From the cell containing the given text, extract its center point as [x, y] coordinate. 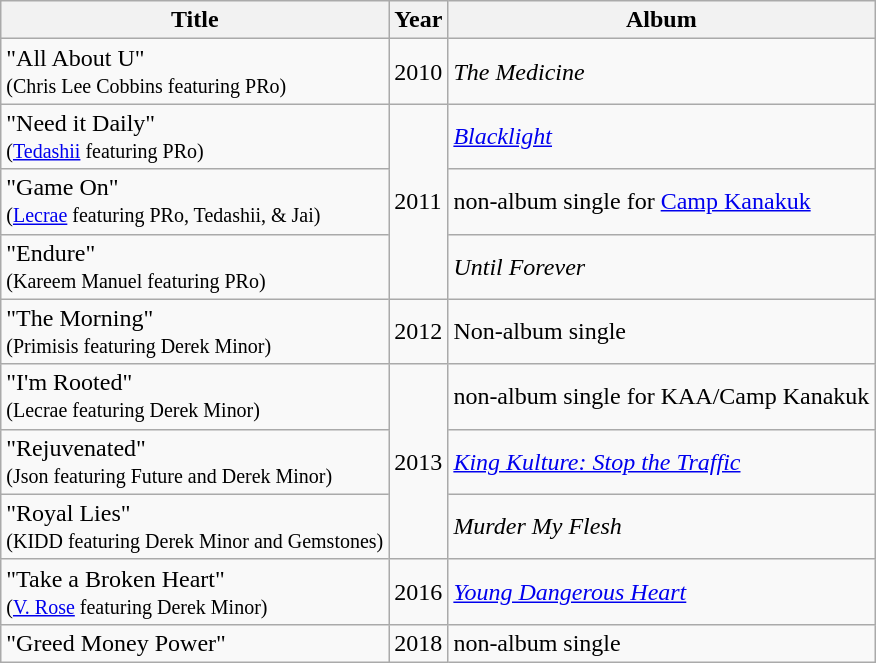
2010 [418, 72]
Blacklight [662, 136]
"Need it Daily" (Tedashii featuring PRo) [195, 136]
Title [195, 20]
"Endure" (Kareem Manuel featuring PRo) [195, 266]
"Royal Lies" (KIDD featuring Derek Minor and Gemstones) [195, 526]
2016 [418, 592]
Young Dangerous Heart [662, 592]
non-album single [662, 643]
2011 [418, 202]
"Game On"(Lecrae featuring PRo, Tedashii, & Jai) [195, 202]
The Medicine [662, 72]
"Take a Broken Heart" (V. Rose featuring Derek Minor) [195, 592]
"All About U" (Chris Lee Cobbins featuring PRo) [195, 72]
"Greed Money Power" [195, 643]
Year [418, 20]
"Rejuvenated" (Json featuring Future and Derek Minor) [195, 462]
"The Morning" (Primisis featuring Derek Minor) [195, 332]
Until Forever [662, 266]
non-album single for KAA/Camp Kanakuk [662, 396]
2018 [418, 643]
non-album single for Camp Kanakuk [662, 202]
2013 [418, 462]
2012 [418, 332]
Album [662, 20]
King Kulture: Stop the Traffic [662, 462]
Murder My Flesh [662, 526]
"I'm Rooted" (Lecrae featuring Derek Minor) [195, 396]
Non-album single [662, 332]
